Extract the (x, y) coordinate from the center of the cell holding the provided text.  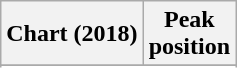
Chart (2018) (72, 34)
Peakposition (189, 34)
